Scan for the cell matching the given text and deliver its [x, y] coordinate at center. 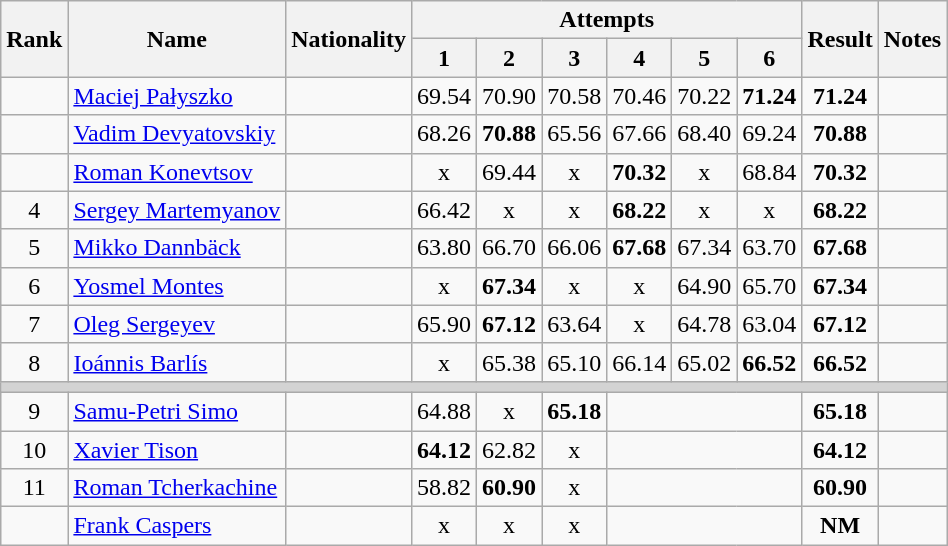
Yosmel Montes [177, 286]
69.54 [444, 96]
68.26 [444, 134]
Xavier Tison [177, 449]
63.64 [574, 324]
69.24 [770, 134]
70.46 [640, 96]
58.82 [444, 488]
65.02 [704, 362]
64.88 [444, 411]
Nationality [349, 39]
3 [574, 58]
68.84 [770, 172]
8 [34, 362]
Attempts [606, 20]
Mikko Dannbäck [177, 248]
70.22 [704, 96]
Result [840, 39]
Frank Caspers [177, 526]
65.90 [444, 324]
Vadim Devyatovskiy [177, 134]
Sergey Martemyanov [177, 210]
Roman Tcherkachine [177, 488]
Rank [34, 39]
66.70 [510, 248]
63.04 [770, 324]
68.40 [704, 134]
65.10 [574, 362]
70.90 [510, 96]
63.80 [444, 248]
66.06 [574, 248]
11 [34, 488]
66.14 [640, 362]
65.38 [510, 362]
1 [444, 58]
63.70 [770, 248]
Samu-Petri Simo [177, 411]
Name [177, 39]
10 [34, 449]
Oleg Sergeyev [177, 324]
65.56 [574, 134]
7 [34, 324]
Roman Konevtsov [177, 172]
2 [510, 58]
66.42 [444, 210]
67.66 [640, 134]
9 [34, 411]
64.90 [704, 286]
Notes [912, 39]
69.44 [510, 172]
65.70 [770, 286]
Ioánnis Barlís [177, 362]
64.78 [704, 324]
70.58 [574, 96]
62.82 [510, 449]
NM [840, 526]
Maciej Pałyszko [177, 96]
